Capture the cell that displays the provided text and extract its (X, Y) central coordinate. 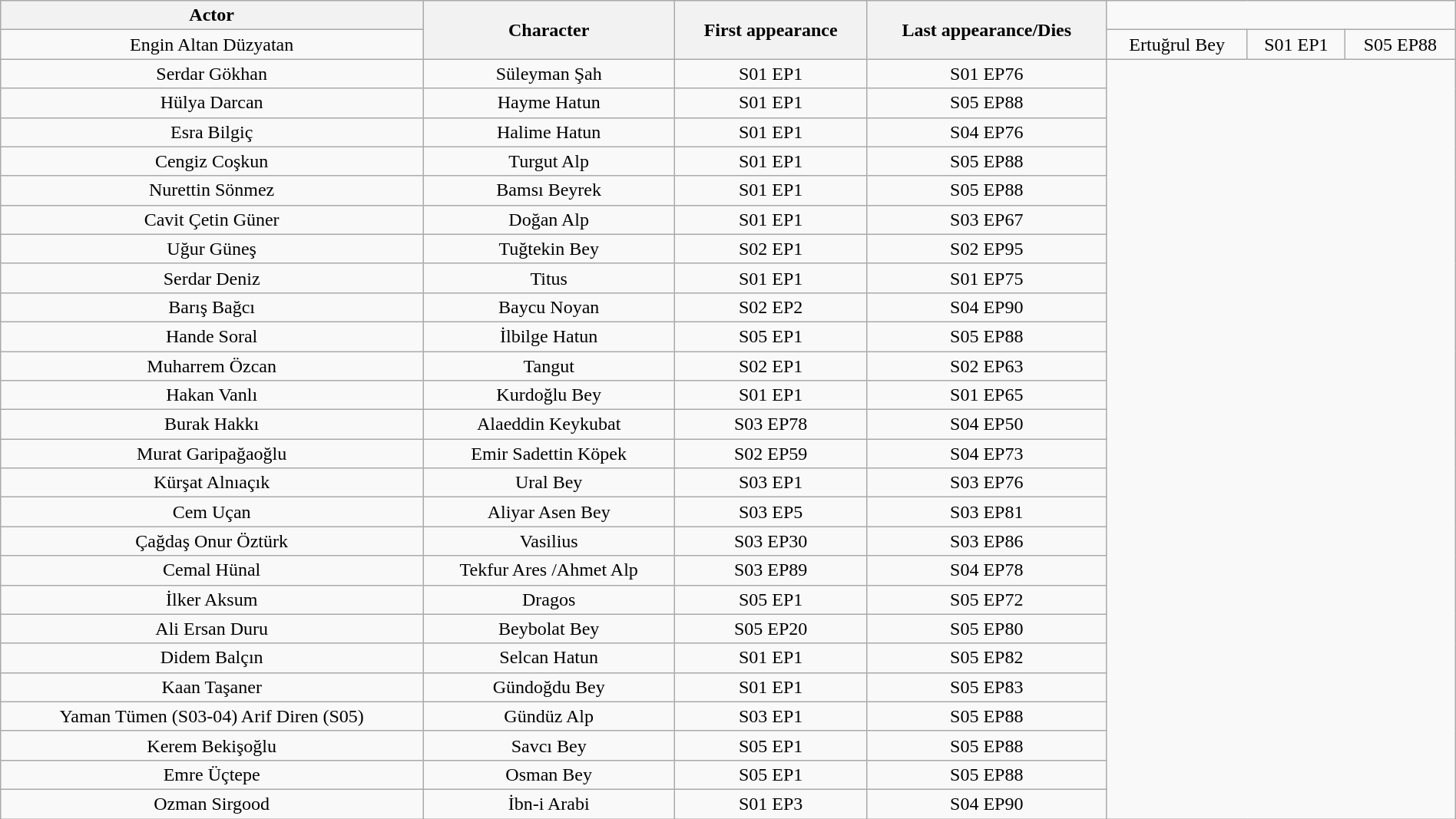
Emre Üçtepe (212, 774)
Barış Bağcı (212, 307)
S01 EP3 (771, 804)
Last appearance/Dies (986, 30)
Selcan Hatun (549, 658)
S03 EP89 (771, 570)
Ali Ersan Duru (212, 629)
Turgut Alp (549, 161)
İbn-i Arabi (549, 804)
S02 EP59 (771, 454)
Savcı Bey (549, 745)
Tuğtekin Bey (549, 249)
Serdar Deniz (212, 278)
Murat Garipağaoğlu (212, 454)
Uğur Güneş (212, 249)
S05 EP83 (986, 687)
S01 EP65 (986, 395)
Cavit Çetin Güner (212, 220)
S04 EP78 (986, 570)
Bamsı Beyrek (549, 190)
S03 EP81 (986, 512)
S04 EP73 (986, 454)
Nurettin Sönmez (212, 190)
Alaeddin Keykubat (549, 424)
Vasilius (549, 541)
Hande Soral (212, 336)
S05 EP80 (986, 629)
Süleyman Şah (549, 74)
Gündüz Alp (549, 716)
Halime Hatun (549, 132)
Çağdaş Onur Öztürk (212, 541)
S03 EP5 (771, 512)
Baycu Noyan (549, 307)
Ozman Sirgood (212, 804)
Emir Sadettin Köpek (549, 454)
Kaan Taşaner (212, 687)
İlbilge Hatun (549, 336)
Ertuğrul Bey (1176, 45)
Esra Bilgiç (212, 132)
S04 EP76 (986, 132)
S04 EP50 (986, 424)
Beybolat Bey (549, 629)
Kerem Bekişoğlu (212, 745)
S03 EP78 (771, 424)
Tekfur Ares /Ahmet Alp (549, 570)
Tangut (549, 366)
Muharrem Özcan (212, 366)
Cem Uçan (212, 512)
S05 EP20 (771, 629)
Kürşat Alnıaçık (212, 483)
Hakan Vanlı (212, 395)
Engin Altan Düzyatan (212, 45)
S03 EP76 (986, 483)
Cemal Hünal (212, 570)
Aliyar Asen Bey (549, 512)
Yaman Tümen (S03-04) Arif Diren (S05) (212, 716)
Cengiz Coşkun (212, 161)
Serdar Gökhan (212, 74)
S05 EP82 (986, 658)
Hülya Darcan (212, 103)
Ural Bey (549, 483)
Kurdoğlu Bey (549, 395)
S02 EP95 (986, 249)
Gündoğdu Bey (549, 687)
S02 EP63 (986, 366)
S03 EP30 (771, 541)
Doğan Alp (549, 220)
First appearance (771, 30)
S03 EP67 (986, 220)
S01 EP76 (986, 74)
Dragos (549, 599)
Burak Hakkı (212, 424)
Actor (212, 15)
Character (549, 30)
Titus (549, 278)
S05 EP72 (986, 599)
S03 EP86 (986, 541)
Hayme Hatun (549, 103)
İlker Aksum (212, 599)
Osman Bey (549, 774)
S01 EP75 (986, 278)
Didem Balçın (212, 658)
S02 EP2 (771, 307)
